For the text-containing cell, return its midpoint in (X, Y) coordinate format. 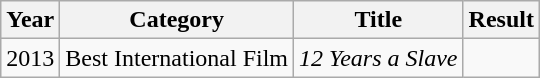
Result (501, 20)
12 Years a Slave (379, 58)
Best International Film (177, 58)
Year (30, 20)
Title (379, 20)
Category (177, 20)
2013 (30, 58)
